Extract the (x, y) coordinate from the center of the cell holding the provided text.  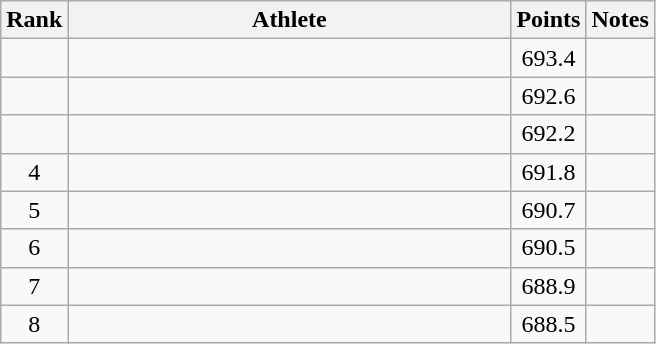
692.6 (548, 96)
8 (34, 324)
691.8 (548, 172)
688.5 (548, 324)
693.4 (548, 58)
7 (34, 286)
Rank (34, 20)
6 (34, 248)
4 (34, 172)
Notes (620, 20)
688.9 (548, 286)
5 (34, 210)
690.5 (548, 248)
Athlete (290, 20)
692.2 (548, 134)
Points (548, 20)
690.7 (548, 210)
